Capture the cell that displays the provided text and extract its [x, y] central coordinate. 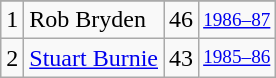
Rob Bryden [94, 20]
43 [182, 58]
Stuart Burnie [94, 58]
1 [12, 20]
46 [182, 20]
1985–86 [237, 58]
1986–87 [237, 20]
2 [12, 58]
